Provide the [x, y] coordinate of the cell's center where the given text is located.  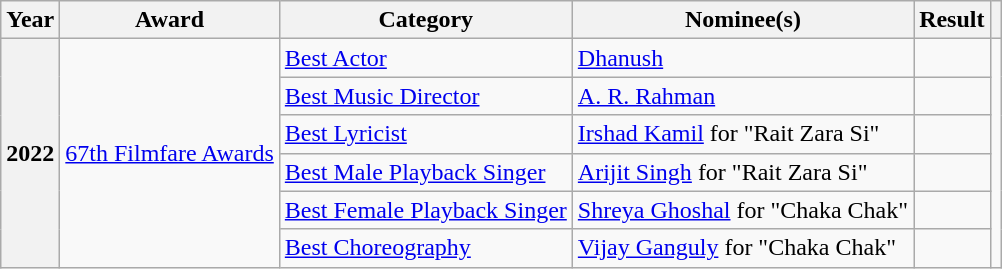
Result [952, 20]
67th Filmfare Awards [170, 153]
Shreya Ghoshal for "Chaka Chak" [742, 210]
Dhanush [742, 58]
Best Actor [426, 58]
Vijay Ganguly for "Chaka Chak" [742, 248]
Best Music Director [426, 96]
Best Male Playback Singer [426, 172]
Award [170, 20]
A. R. Rahman [742, 96]
2022 [30, 153]
Irshad Kamil for "Rait Zara Si" [742, 134]
Arijit Singh for "Rait Zara Si" [742, 172]
Category [426, 20]
Best Choreography [426, 248]
Best Female Playback Singer [426, 210]
Nominee(s) [742, 20]
Best Lyricist [426, 134]
Year [30, 20]
